Locate the cell with the specified text and output its (X, Y) center coordinate. 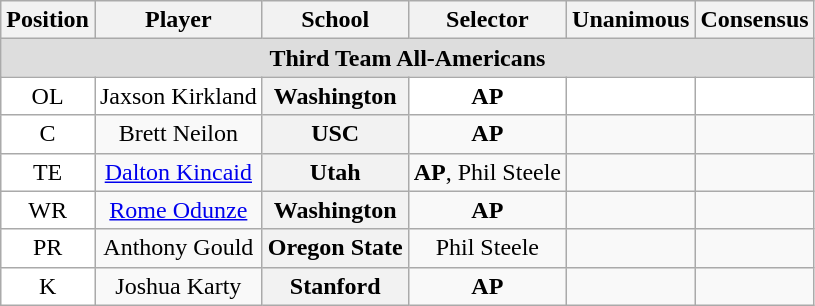
TE (48, 172)
Rome Odunze (178, 210)
Phil Steele (487, 248)
Position (48, 20)
USC (335, 134)
Unanimous (631, 20)
WR (48, 210)
Stanford (335, 286)
K (48, 286)
Jaxson Kirkland (178, 96)
Player (178, 20)
Dalton Kincaid (178, 172)
PR (48, 248)
OL (48, 96)
Consensus (754, 20)
Utah (335, 172)
School (335, 20)
Third Team All-Americans (408, 58)
Oregon State (335, 248)
Selector (487, 20)
Joshua Karty (178, 286)
Brett Neilon (178, 134)
Anthony Gould (178, 248)
C (48, 134)
AP, Phil Steele (487, 172)
